Provide the (X, Y) coordinate of the cell's center where the given text is located.  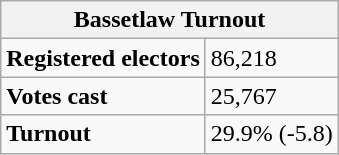
25,767 (272, 96)
Votes cast (104, 96)
Registered electors (104, 58)
Bassetlaw Turnout (170, 20)
29.9% (-5.8) (272, 134)
Turnout (104, 134)
86,218 (272, 58)
